For the text-containing cell, return its midpoint in (x, y) coordinate format. 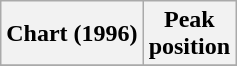
Chart (1996) (72, 34)
Peakposition (189, 34)
